Return [x, y] of the center of cell containing provided text 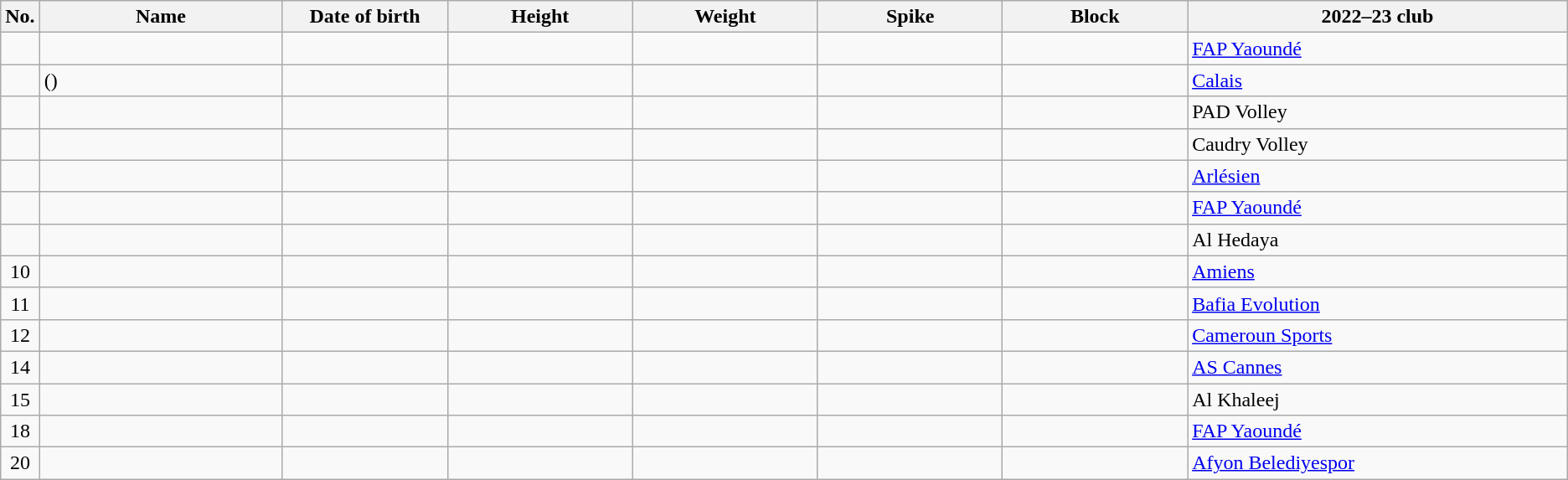
Cameroun Sports [1378, 335]
11 [20, 303]
Spike [910, 17]
Amiens [1378, 271]
No. [20, 17]
15 [20, 400]
Weight [725, 17]
14 [20, 367]
10 [20, 271]
PAD Volley [1378, 112]
18 [20, 431]
Bafia Evolution [1378, 303]
() [161, 80]
12 [20, 335]
Calais [1378, 80]
Height [539, 17]
20 [20, 463]
Caudry Volley [1378, 144]
Block [1096, 17]
AS Cannes [1378, 367]
Date of birth [365, 17]
Name [161, 17]
Afyon Belediyespor [1378, 463]
Arlésien [1378, 176]
Al Hedaya [1378, 240]
Al Khaleej [1378, 400]
2022–23 club [1378, 17]
